Search for the cell housing the specified text and yield its (x, y) center coordinate. 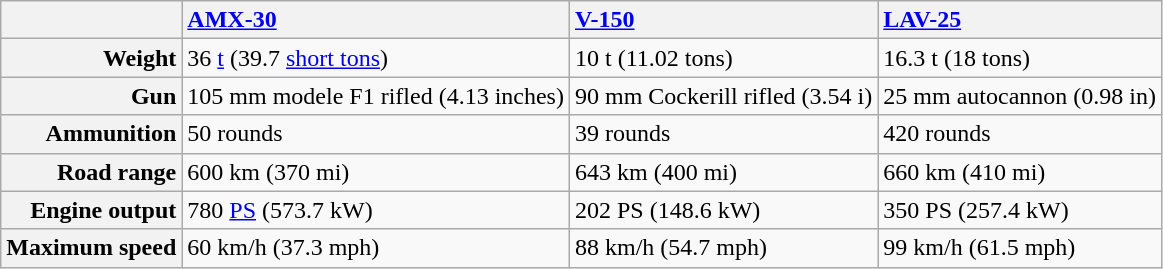
AMX-30 (376, 20)
Road range (92, 172)
50 rounds (376, 134)
Gun (92, 96)
105 mm modele F1 rifled (4.13 inches) (376, 96)
643 km (400 mi) (723, 172)
90 mm Cockerill rifled (3.54 i) (723, 96)
10 t (11.02 tons) (723, 58)
99 km/h (61.5 mph) (1020, 248)
LAV-25 (1020, 20)
36 t (39.7 short tons) (376, 58)
88 km/h (54.7 mph) (723, 248)
Ammunition (92, 134)
420 rounds (1020, 134)
600 km (370 mi) (376, 172)
780 PS (573.7 kW) (376, 210)
Maximum speed (92, 248)
Weight (92, 58)
202 PS (148.6 kW) (723, 210)
60 km/h (37.3 mph) (376, 248)
Engine output (92, 210)
350 PS (257.4 kW) (1020, 210)
39 rounds (723, 134)
25 mm autocannon (0.98 in) (1020, 96)
660 km (410 mi) (1020, 172)
16.3 t (18 tons) (1020, 58)
V-150 (723, 20)
